Return the (x, y) coordinate for the center point of the cell that contains the specified text.  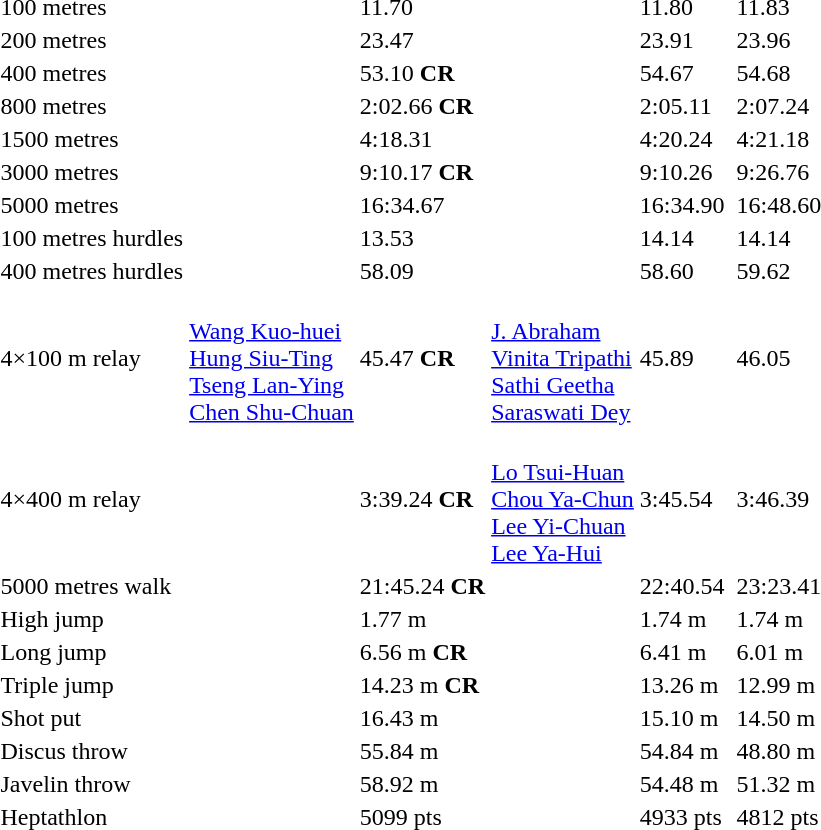
45.89 (682, 358)
58.60 (682, 271)
54.48 m (682, 784)
53.10 CR (422, 73)
16:34.90 (682, 205)
16:34.67 (422, 205)
23.47 (422, 40)
Wang Kuo-hueiHung Siu-TingTseng Lan-YingChen Shu-Chuan (272, 358)
54.67 (682, 73)
58.92 m (422, 784)
45.47 CR (422, 358)
6.41 m (682, 652)
9:10.17 CR (422, 172)
2:05.11 (682, 106)
14.23 m CR (422, 685)
3:39.24 CR (422, 499)
6.56 m CR (422, 652)
Lo Tsui-HuanChou Ya-ChunLee Yi-ChuanLee Ya-Hui (563, 499)
1.77 m (422, 619)
4:20.24 (682, 139)
9:10.26 (682, 172)
1.74 m (682, 619)
54.84 m (682, 751)
23.91 (682, 40)
55.84 m (422, 751)
13.53 (422, 238)
22:40.54 (682, 586)
4:18.31 (422, 139)
58.09 (422, 271)
J. AbrahamVinita TripathiSathi GeethaSaraswati Dey (563, 358)
16.43 m (422, 718)
3:45.54 (682, 499)
2:02.66 CR (422, 106)
14.14 (682, 238)
15.10 m (682, 718)
21:45.24 CR (422, 586)
13.26 m (682, 685)
